Capture the cell that displays the provided text and extract its (X, Y) central coordinate. 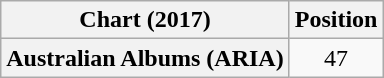
Position (336, 20)
47 (336, 58)
Australian Albums (ARIA) (145, 58)
Chart (2017) (145, 20)
